Scan for the cell matching the given text and deliver its [x, y] coordinate at center. 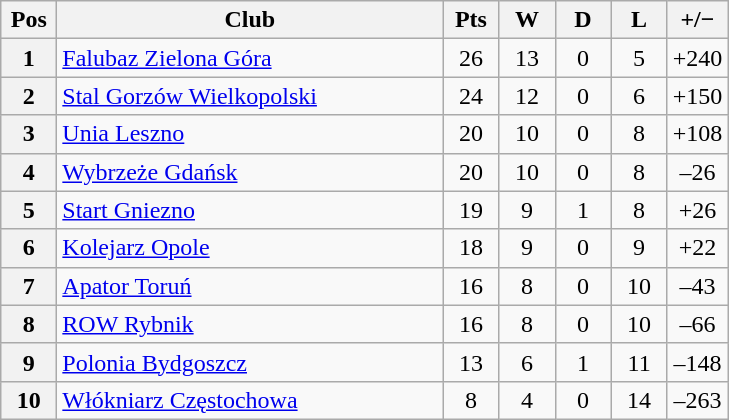
–263 [698, 400]
7 [29, 286]
D [583, 20]
Club [250, 20]
Wybrzeże Gdańsk [250, 172]
+240 [698, 58]
2 [29, 96]
–66 [698, 324]
26 [471, 58]
Pts [471, 20]
Apator Toruń [250, 286]
Kolejarz Opole [250, 248]
12 [527, 96]
+22 [698, 248]
Polonia Bydgoszcz [250, 362]
–26 [698, 172]
ROW Rybnik [250, 324]
11 [639, 362]
+26 [698, 210]
+108 [698, 134]
L [639, 20]
–43 [698, 286]
Pos [29, 20]
14 [639, 400]
24 [471, 96]
Stal Gorzów Wielkopolski [250, 96]
+/− [698, 20]
3 [29, 134]
18 [471, 248]
19 [471, 210]
Start Gniezno [250, 210]
Włókniarz Częstochowa [250, 400]
–148 [698, 362]
Falubaz Zielona Góra [250, 58]
+150 [698, 96]
W [527, 20]
Unia Leszno [250, 134]
